Locate the cell with the specified text and output its (X, Y) center coordinate. 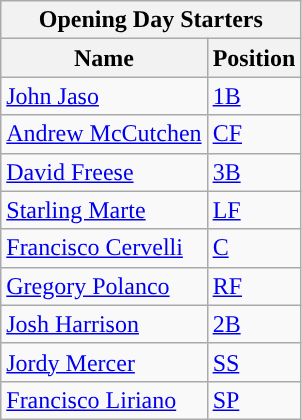
David Freese (104, 172)
Francisco Cervelli (104, 248)
Gregory Polanco (104, 286)
Andrew McCutchen (104, 134)
2B (254, 324)
John Jaso (104, 96)
RF (254, 286)
LF (254, 210)
C (254, 248)
Starling Marte (104, 210)
Name (104, 58)
Francisco Liriano (104, 400)
SP (254, 400)
Opening Day Starters (151, 20)
SS (254, 362)
1B (254, 96)
Jordy Mercer (104, 362)
CF (254, 134)
Josh Harrison (104, 324)
3B (254, 172)
Position (254, 58)
